Locate the cell with the specified text and output its (x, y) center coordinate. 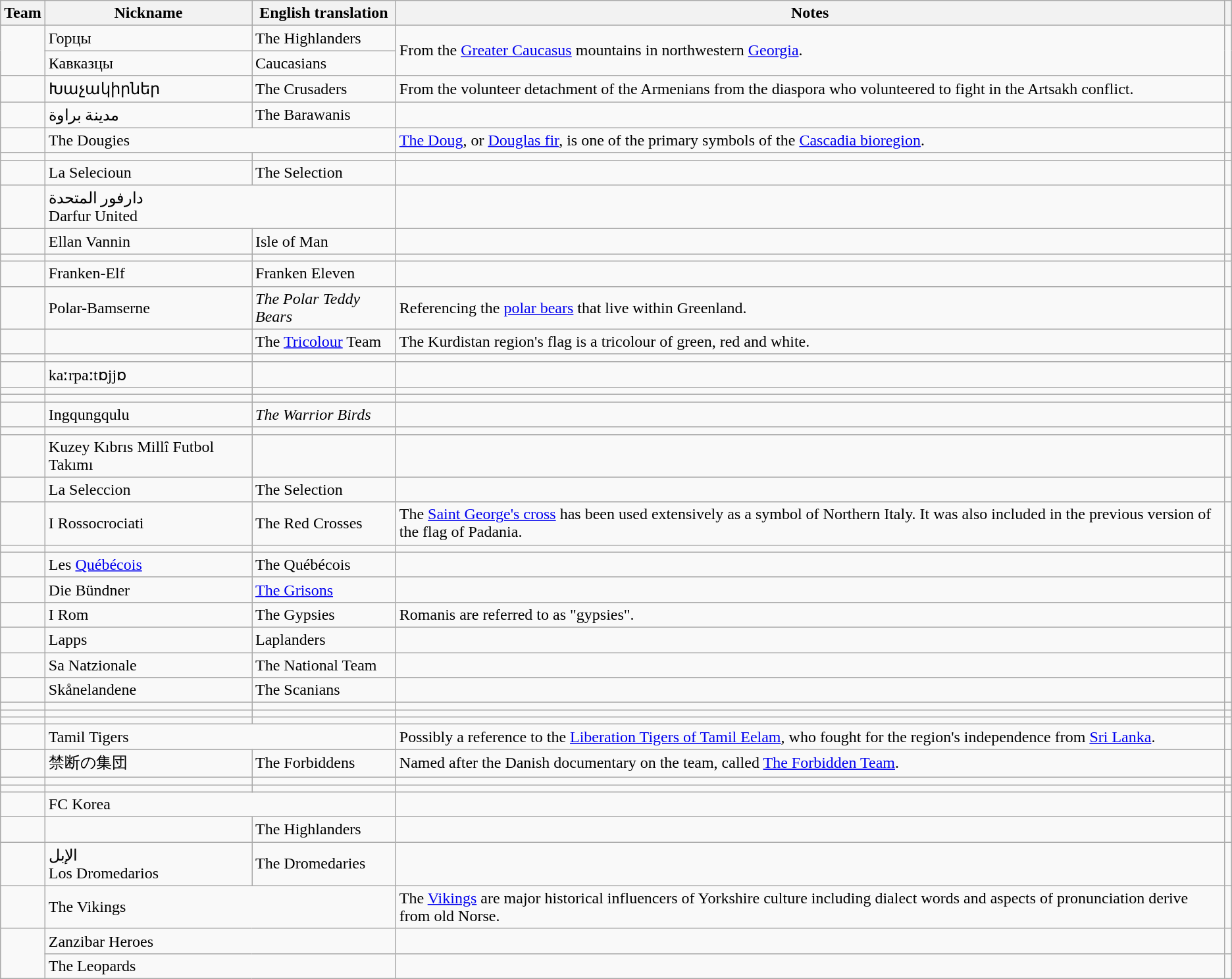
Кавказцы (148, 63)
The Québécois (324, 565)
الإبلLos Dromedarios (148, 865)
Polar-Bamserne (148, 308)
Romanis are referred to as "gypsies". (809, 615)
Tamil Tigers (220, 737)
The Grisons (324, 590)
FC Korea (220, 805)
Referencing the polar bears that live within Greenland. (809, 308)
Isle of Man (324, 241)
The Barawanis (324, 114)
The National Team (324, 665)
From the Greater Caucasus mountains in northwestern Georgia. (809, 51)
Caucasians (324, 63)
The Polar Teddy Bears (324, 308)
Ellan Vannin (148, 241)
Խաչակիրներ (148, 89)
Franken-Elf (148, 274)
Zanzibar Heroes (220, 941)
The Vikings are major historical influencers of Yorkshire culture including dialect words and aspects of pronunciation derive from old Norse. (809, 907)
The Red Crosses (324, 524)
La Seleccion (148, 489)
The Leopards (220, 966)
Laplanders (324, 640)
kaːrpaːtɒjjɒ (148, 374)
Franken Eleven (324, 274)
The Forbiddens (324, 763)
The Crusaders (324, 89)
禁断の集団 (148, 763)
The Doug, or Douglas fir, is one of the primary symbols of the Cascadia bioregion. (809, 140)
دارفور المتحدةDarfur United (220, 207)
The Scanians (324, 690)
The Tricolour Team (324, 341)
From the volunteer detachment of the Armenians from the diaspora who volunteered to fight in the Artsakh conflict. (809, 89)
Die Bündner (148, 590)
The Kurdistan region's flag is a tricolour of green, red and white. (809, 341)
The Warrior Birds (324, 414)
English translation (324, 13)
I Rossocrociati (148, 524)
Ingqungqulu (148, 414)
The Dougies (220, 140)
The Vikings (220, 907)
Notes (809, 13)
Lapps (148, 640)
I Rom (148, 615)
Skånelandene (148, 690)
مدينة ﺑﺮﺍﻭة (148, 114)
Kuzey Kıbrıs Millî Futbol Takımı (148, 455)
Горцы (148, 38)
The Gypsies (324, 615)
Sa Natzionale (148, 665)
Named after the Danish documentary on the team, called The Forbidden Team. (809, 763)
The Dromedaries (324, 865)
Team (23, 13)
Nickname (148, 13)
Les Québécois (148, 565)
Possibly a reference to the Liberation Tigers of Tamil Eelam, who fought for the region's independence from Sri Lanka. (809, 737)
La Selecioun (148, 172)
